Scan for the cell matching the given text and deliver its (x, y) coordinate at center. 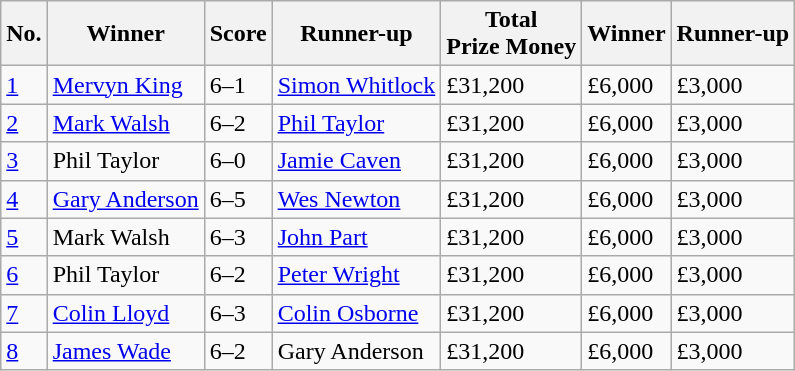
TotalPrize Money (512, 34)
8 (24, 351)
5 (24, 237)
Score (238, 34)
4 (24, 199)
Simon Whitlock (356, 85)
6–5 (238, 199)
7 (24, 313)
Mervyn King (126, 85)
3 (24, 161)
2 (24, 123)
Wes Newton (356, 199)
James Wade (126, 351)
Peter Wright (356, 275)
1 (24, 85)
Colin Lloyd (126, 313)
No. (24, 34)
6–0 (238, 161)
Jamie Caven (356, 161)
6 (24, 275)
John Part (356, 237)
Colin Osborne (356, 313)
6–1 (238, 85)
